Extract the (X, Y) coordinate from the center of the cell holding the provided text.  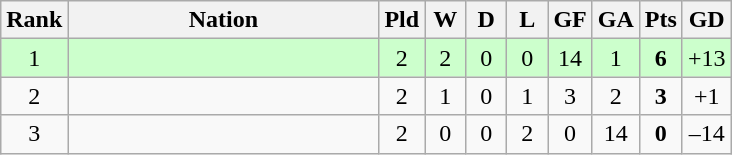
GD (706, 20)
+13 (706, 58)
Rank (34, 20)
GA (616, 20)
L (528, 20)
6 (660, 58)
–14 (706, 134)
GF (570, 20)
Nation (224, 20)
Pld (402, 20)
W (446, 20)
+1 (706, 96)
D (486, 20)
Pts (660, 20)
